Find where the given text appears and provide that cell's center as (X, Y) coordinate. 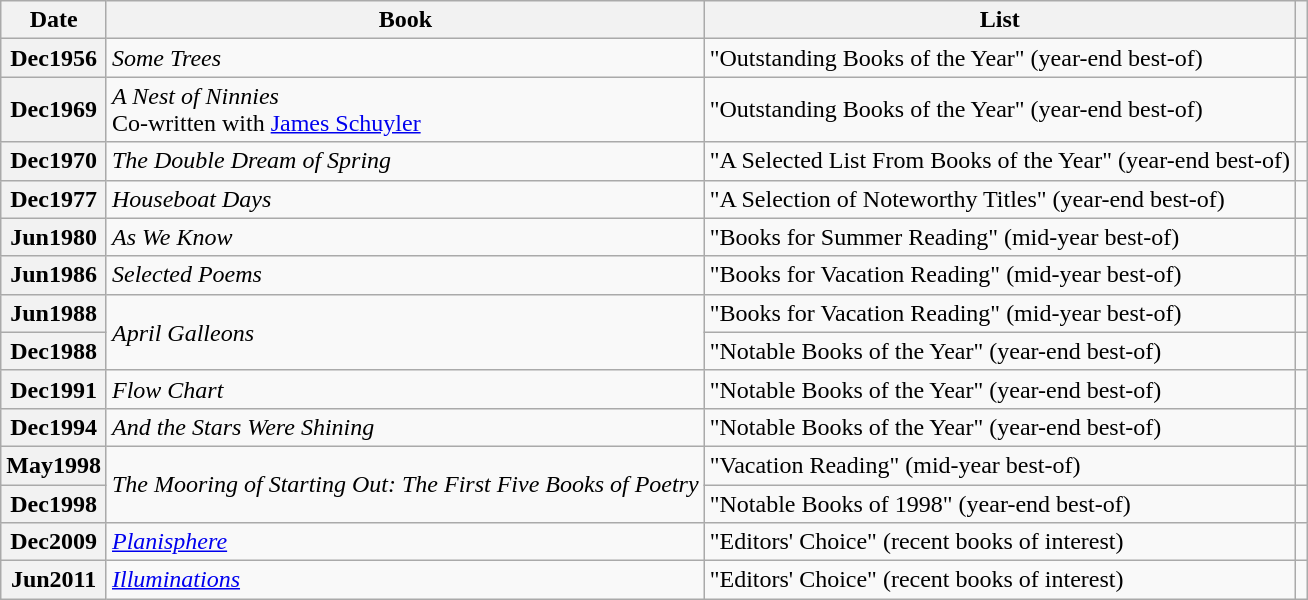
Jun2011 (54, 580)
"Notable Books of 1998" (year-end best-of) (1000, 503)
List (1000, 20)
Dec1977 (54, 199)
Dec1970 (54, 161)
Dec1994 (54, 427)
Dec1991 (54, 389)
"A Selection of Noteworthy Titles" (year-end best-of) (1000, 199)
Book (405, 20)
Dec2009 (54, 542)
"Vacation Reading" (mid-year best-of) (1000, 465)
A Nest of NinniesCo-written with James Schuyler (405, 110)
Date (54, 20)
Selected Poems (405, 275)
April Galleons (405, 332)
"Books for Summer Reading" (mid-year best-of) (1000, 237)
As We Know (405, 237)
The Double Dream of Spring (405, 161)
Jun1988 (54, 313)
The Mooring of Starting Out: The First Five Books of Poetry (405, 484)
Dec1956 (54, 58)
Jun1986 (54, 275)
Planisphere (405, 542)
May1998 (54, 465)
Dec1969 (54, 110)
Some Trees (405, 58)
And the Stars Were Shining (405, 427)
Jun1980 (54, 237)
Dec1998 (54, 503)
"A Selected List From Books of the Year" (year-end best-of) (1000, 161)
Illuminations (405, 580)
Houseboat Days (405, 199)
Dec1988 (54, 351)
Flow Chart (405, 389)
